For the text-containing cell, return its midpoint in (x, y) coordinate format. 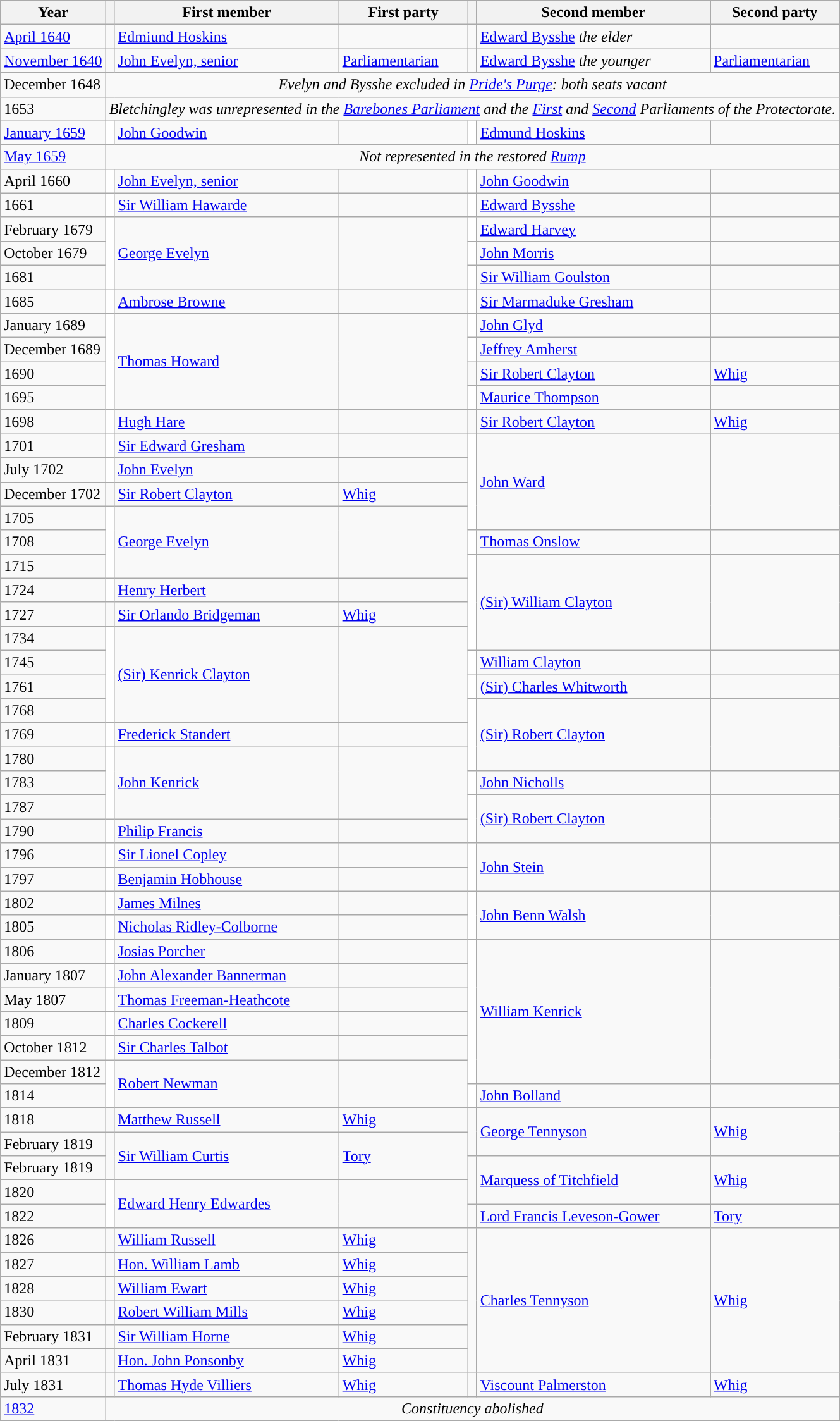
January 1659 (53, 133)
(Sir) Charles Whitworth (593, 686)
1727 (53, 614)
1802 (53, 903)
Jeffrey Amherst (593, 350)
1769 (53, 735)
Thomas Freeman-Heathcote (226, 999)
December 1702 (53, 494)
October 1812 (53, 1047)
1708 (53, 542)
Bletchingley was unrepresented in the Barebones Parliament and the First and Second Parliaments of the Protectorate. (473, 109)
1826 (53, 1240)
May 1807 (53, 999)
Edmund Hoskins (593, 133)
Thomas Hyde Villiers (226, 1384)
William Kenrick (593, 1011)
April 1640 (53, 37)
Frederick Standert (226, 735)
Sir William Horne (226, 1336)
1806 (53, 951)
Sir Charles Talbot (226, 1047)
1768 (53, 711)
John Benn Walsh (593, 915)
1698 (53, 422)
Thomas Onslow (593, 542)
October 1679 (53, 253)
Sir William Curtis (226, 1156)
Sir Lionel Copley (226, 855)
Hon. John Ponsonby (226, 1360)
William Clayton (593, 662)
April 1660 (53, 181)
1685 (53, 302)
1661 (53, 205)
Hon. William Lamb (226, 1264)
William Ewart (226, 1288)
1805 (53, 927)
Sir William Hawarde (226, 205)
1830 (53, 1312)
John Evelyn (226, 470)
John Stein (593, 867)
1705 (53, 518)
November 1640 (53, 61)
January 1807 (53, 975)
February 1679 (53, 229)
Evelyn and Bysshe excluded in Pride's Purge: both seats vacant (473, 85)
1745 (53, 662)
First member (226, 13)
1809 (53, 1023)
Year (53, 13)
1653 (53, 109)
Edward Henry Edwardes (226, 1204)
1734 (53, 638)
Sir Marmaduke Gresham (593, 302)
Lord Francis Leveson-Gower (593, 1216)
1820 (53, 1192)
Henry Herbert (226, 590)
Philip Francis (226, 831)
Charles Tennyson (593, 1300)
Robert William Mills (226, 1312)
Second member (593, 13)
Sir Orlando Bridgeman (226, 614)
January 1689 (53, 326)
James Milnes (226, 903)
George Tennyson (593, 1132)
John Alexander Bannerman (226, 975)
First party (403, 13)
February 1831 (53, 1336)
Marquess of Titchfield (593, 1180)
1814 (53, 1096)
1701 (53, 446)
John Ward (593, 482)
Hugh Hare (226, 422)
Second party (775, 13)
Constituency abolished (473, 1408)
Matthew Russell (226, 1120)
1796 (53, 855)
1818 (53, 1120)
Josias Porcher (226, 951)
1681 (53, 277)
1827 (53, 1264)
December 1689 (53, 350)
Sir William Goulston (593, 277)
1695 (53, 398)
Edward Harvey (593, 229)
John Bolland (593, 1096)
1790 (53, 831)
1690 (53, 374)
July 1831 (53, 1384)
Edward Bysshe the younger (593, 61)
John Kenrick (226, 783)
May 1659 (53, 157)
Sir Edward Gresham (226, 446)
December 1812 (53, 1072)
December 1648 (53, 85)
April 1831 (53, 1360)
1780 (53, 759)
Thomas Howard (226, 362)
1787 (53, 807)
Benjamin Hobhouse (226, 879)
Robert Newman (226, 1084)
Viscount Palmerston (593, 1384)
(Sir) William Clayton (593, 602)
Nicholas Ridley-Colborne (226, 927)
1797 (53, 879)
1828 (53, 1288)
(Sir) Kenrick Clayton (226, 674)
Charles Cockerell (226, 1023)
John Morris (593, 253)
Ambrose Browne (226, 302)
William Russell (226, 1240)
1822 (53, 1216)
Edward Bysshe the elder (593, 37)
Maurice Thompson (593, 398)
1715 (53, 566)
John Nicholls (593, 783)
Edward Bysshe (593, 205)
1783 (53, 783)
Edmiund Hoskins (226, 37)
John Glyd (593, 326)
1724 (53, 590)
July 1702 (53, 470)
Not represented in the restored Rump (473, 157)
1761 (53, 686)
1832 (53, 1408)
